Capture the cell that displays the provided text and extract its [X, Y] central coordinate. 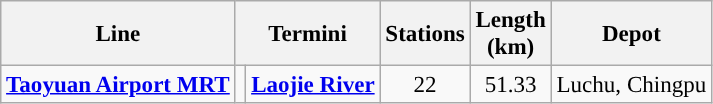
Stations [425, 34]
Length(km) [510, 34]
51.33 [510, 85]
Termini [308, 34]
Taoyuan Airport MRT [118, 85]
22 [425, 85]
Laojie River [313, 85]
Luchu, Chingpu [631, 85]
Depot [631, 34]
Line [118, 34]
